For the text-containing cell, return its midpoint in [X, Y] coordinate format. 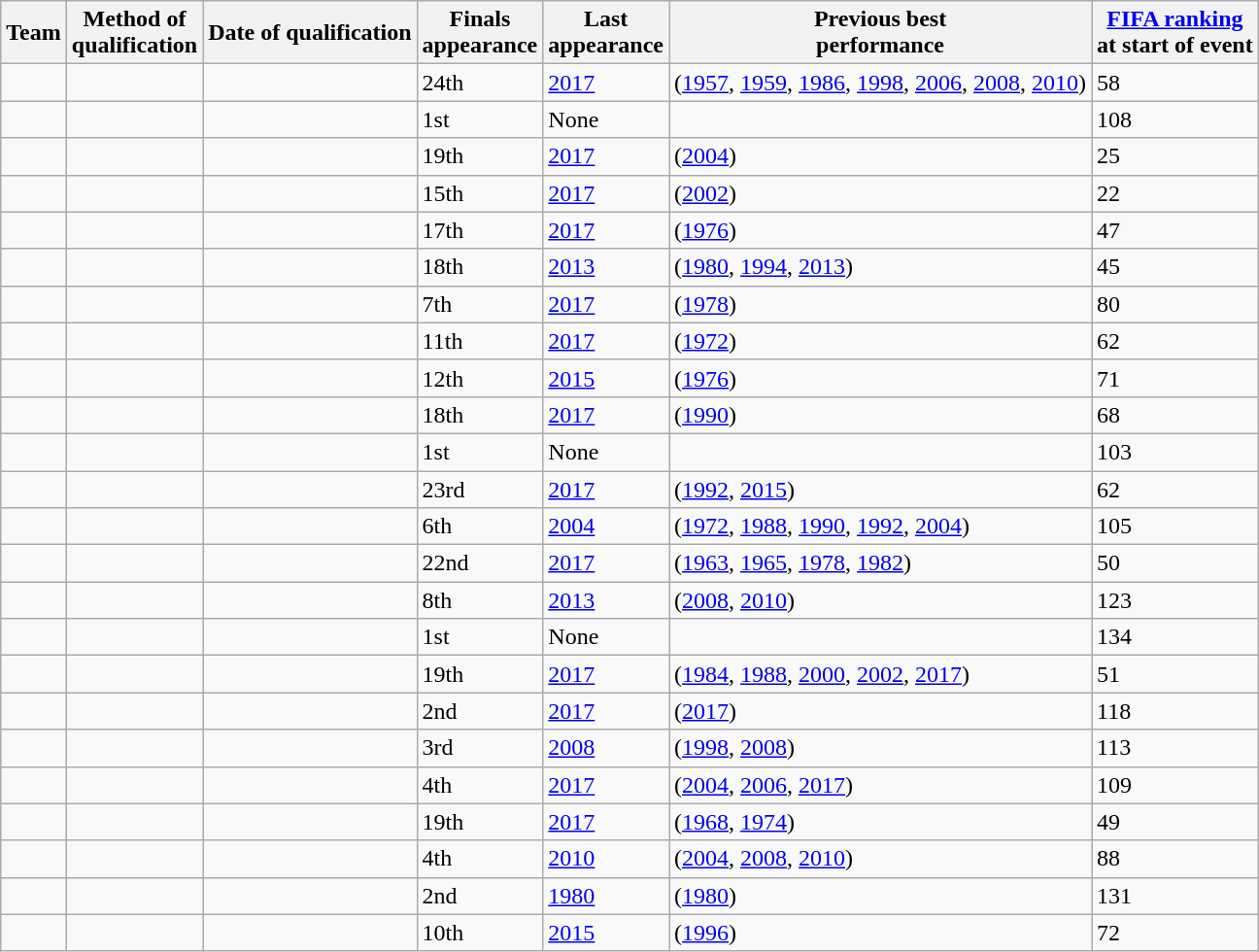
51 [1175, 674]
22nd [480, 563]
58 [1175, 83]
17th [480, 230]
49 [1175, 822]
23rd [480, 489]
(2008, 2010) [880, 600]
8th [480, 600]
22 [1175, 193]
7th [480, 304]
68 [1175, 415]
88 [1175, 859]
6th [480, 527]
109 [1175, 785]
(1984, 1988, 2000, 2002, 2017) [880, 674]
Date of qualification [310, 33]
(2004) [880, 156]
Method ofqualification [134, 33]
(1972, 1988, 1990, 1992, 2004) [880, 527]
Finalsappearance [480, 33]
3rd [480, 748]
2008 [606, 748]
(1972) [880, 341]
(1998, 2008) [880, 748]
131 [1175, 896]
108 [1175, 119]
(1978) [880, 304]
45 [1175, 267]
Previous bestperformance [880, 33]
10th [480, 933]
15th [480, 193]
Team [34, 33]
105 [1175, 527]
Lastappearance [606, 33]
2004 [606, 527]
47 [1175, 230]
71 [1175, 378]
FIFA rankingat start of event [1175, 33]
11th [480, 341]
25 [1175, 156]
(2017) [880, 711]
50 [1175, 563]
113 [1175, 748]
2010 [606, 859]
(1963, 1965, 1978, 1982) [880, 563]
(2004, 2008, 2010) [880, 859]
123 [1175, 600]
(2002) [880, 193]
(1996) [880, 933]
(1957, 1959, 1986, 1998, 2006, 2008, 2010) [880, 83]
(1980) [880, 896]
103 [1175, 452]
(2004, 2006, 2017) [880, 785]
72 [1175, 933]
(1980, 1994, 2013) [880, 267]
1980 [606, 896]
134 [1175, 637]
(1968, 1974) [880, 822]
12th [480, 378]
(1992, 2015) [880, 489]
118 [1175, 711]
(1990) [880, 415]
24th [480, 83]
80 [1175, 304]
